Detect which cell encompasses the target text, then output its (x, y) center coordinate. 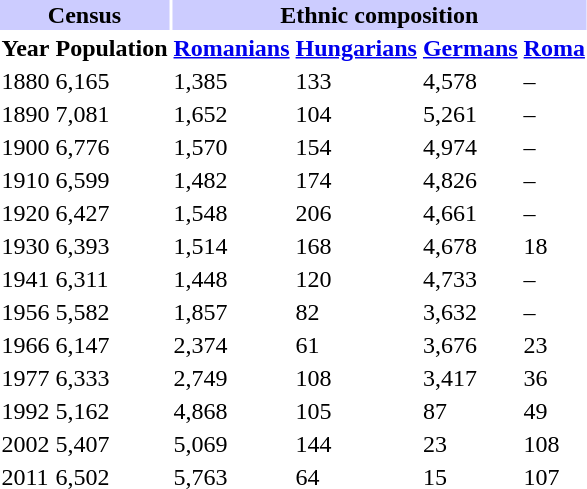
144 (356, 444)
7,081 (112, 114)
1,448 (232, 279)
1920 (26, 213)
3,417 (470, 378)
1910 (26, 180)
Year (26, 48)
Census (84, 15)
1,385 (232, 81)
18 (554, 246)
5,261 (470, 114)
1930 (26, 246)
49 (554, 411)
1,570 (232, 147)
82 (356, 312)
1,548 (232, 213)
1992 (26, 411)
168 (356, 246)
4,826 (470, 180)
Ethnic composition (379, 15)
6,311 (112, 279)
1900 (26, 147)
Population (112, 48)
5,069 (232, 444)
6,427 (112, 213)
206 (356, 213)
105 (356, 411)
1890 (26, 114)
5,407 (112, 444)
1966 (26, 345)
2002 (26, 444)
3,676 (470, 345)
6,776 (112, 147)
4,678 (470, 246)
87 (470, 411)
61 (356, 345)
1977 (26, 378)
6,333 (112, 378)
1880 (26, 81)
6,165 (112, 81)
6,599 (112, 180)
1941 (26, 279)
1,514 (232, 246)
133 (356, 81)
5,162 (112, 411)
1,857 (232, 312)
154 (356, 147)
1,652 (232, 114)
174 (356, 180)
36 (554, 378)
Germans (470, 48)
3,632 (470, 312)
4,733 (470, 279)
Roma (554, 48)
2,749 (232, 378)
Hungarians (356, 48)
4,868 (232, 411)
6,147 (112, 345)
4,974 (470, 147)
4,578 (470, 81)
2,374 (232, 345)
6,393 (112, 246)
4,661 (470, 213)
104 (356, 114)
1,482 (232, 180)
120 (356, 279)
5,582 (112, 312)
1956 (26, 312)
Romanians (232, 48)
